Search for the cell housing the specified text and yield its [x, y] center coordinate. 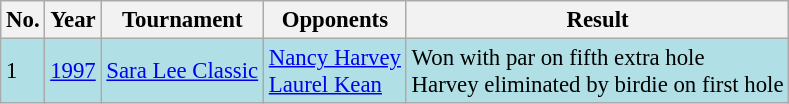
Year [73, 20]
Tournament [182, 20]
Sara Lee Classic [182, 72]
Nancy Harvey Laurel Kean [334, 72]
Won with par on fifth extra holeHarvey eliminated by birdie on first hole [598, 72]
1 [23, 72]
1997 [73, 72]
No. [23, 20]
Result [598, 20]
Opponents [334, 20]
